For the text-containing cell, return its midpoint in [X, Y] coordinate format. 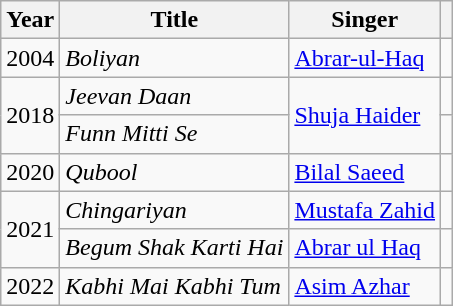
2018 [30, 115]
Asim Azhar [365, 286]
Abrar-ul-Haq [365, 58]
Singer [365, 20]
Funn Mitti Se [174, 134]
Chingariyan [174, 210]
Boliyan [174, 58]
2022 [30, 286]
Year [30, 20]
Bilal Saeed [365, 172]
2004 [30, 58]
Kabhi Mai Kabhi Tum [174, 286]
Jeevan Daan [174, 96]
Begum Shak Karti Hai [174, 248]
2020 [30, 172]
Abrar ul Haq [365, 248]
Shuja Haider [365, 115]
Mustafa Zahid [365, 210]
Qubool [174, 172]
2021 [30, 229]
Title [174, 20]
